Capture the cell that displays the provided text and extract its (x, y) central coordinate. 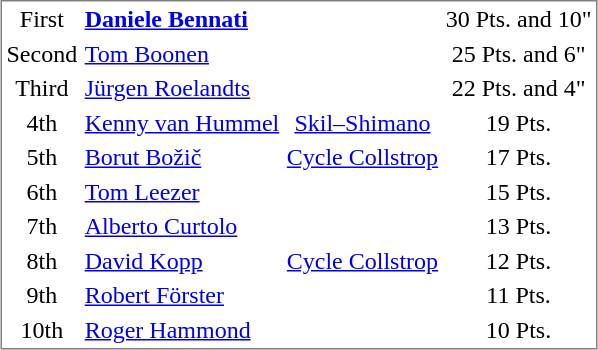
25 Pts. and 6" (519, 54)
11 Pts. (519, 296)
Robert Förster (182, 296)
19 Pts. (519, 122)
First (42, 20)
17 Pts. (519, 158)
10 Pts. (519, 330)
Roger Hammond (182, 330)
9th (42, 296)
6th (42, 192)
David Kopp (182, 260)
Alberto Curtolo (182, 226)
8th (42, 260)
4th (42, 122)
12 Pts. (519, 260)
Tom Boonen (182, 54)
Daniele Bennati (182, 20)
Borut Božič (182, 158)
7th (42, 226)
10th (42, 330)
15 Pts. (519, 192)
Jürgen Roelandts (182, 88)
Skil–Shimano (362, 122)
Tom Leezer (182, 192)
Second (42, 54)
13 Pts. (519, 226)
5th (42, 158)
30 Pts. and 10" (519, 20)
22 Pts. and 4" (519, 88)
Third (42, 88)
Kenny van Hummel (182, 122)
